Provide the [x, y] coordinate of the cell's center where the given text is located.  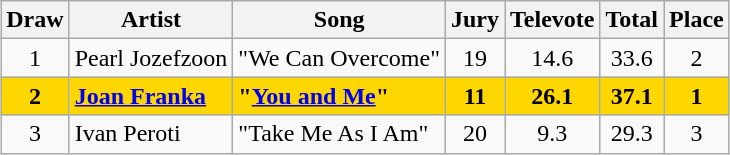
37.1 [632, 96]
9.3 [552, 134]
11 [474, 96]
Ivan Peroti [151, 134]
19 [474, 58]
26.1 [552, 96]
"Take Me As I Am" [340, 134]
Televote [552, 20]
Pearl Jozefzoon [151, 58]
Total [632, 20]
14.6 [552, 58]
Jury [474, 20]
Artist [151, 20]
"We Can Overcome" [340, 58]
29.3 [632, 134]
20 [474, 134]
Draw [35, 20]
Place [697, 20]
33.6 [632, 58]
"You and Me" [340, 96]
Song [340, 20]
Joan Franka [151, 96]
